Determine the (X, Y) coordinate at the center of the cell enclosing the given text.  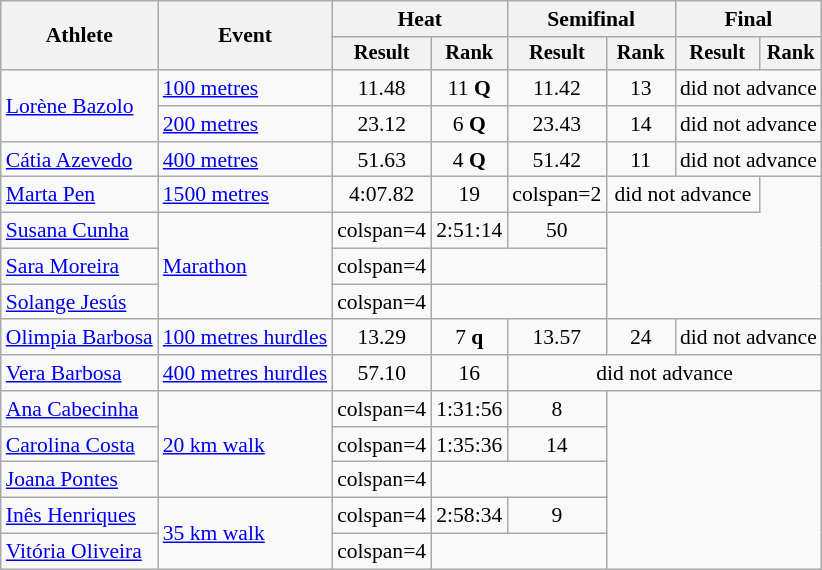
7 q (469, 338)
Sara Moreira (80, 267)
11.42 (556, 88)
colspan=2 (556, 195)
23.12 (382, 124)
9 (556, 516)
4:07.82 (382, 195)
Vera Barbosa (80, 373)
35 km walk (245, 534)
Athlete (80, 36)
2:58:34 (469, 516)
Final (748, 19)
Vitória Oliveira (80, 552)
Semifinal (591, 19)
100 metres hurdles (245, 338)
200 metres (245, 124)
1:35:36 (469, 445)
Event (245, 36)
1500 metres (245, 195)
1:31:56 (469, 409)
4 Q (469, 160)
Marathon (245, 266)
400 metres (245, 160)
11 Q (469, 88)
50 (556, 231)
24 (640, 338)
6 Q (469, 124)
Lorène Bazolo (80, 106)
Cátia Azevedo (80, 160)
Carolina Costa (80, 445)
16 (469, 373)
Susana Cunha (80, 231)
13 (640, 88)
Joana Pontes (80, 480)
20 km walk (245, 444)
11 (640, 160)
Olimpia Barbosa (80, 338)
8 (556, 409)
Solange Jesús (80, 302)
Heat (420, 19)
11.48 (382, 88)
13.57 (556, 338)
2:51:14 (469, 231)
100 metres (245, 88)
51.42 (556, 160)
19 (469, 195)
23.43 (556, 124)
400 metres hurdles (245, 373)
57.10 (382, 373)
51.63 (382, 160)
13.29 (382, 338)
Inês Henriques (80, 516)
Marta Pen (80, 195)
Ana Cabecinha (80, 409)
